Output the (X, Y) coordinate of the center of the cell containing the given text.  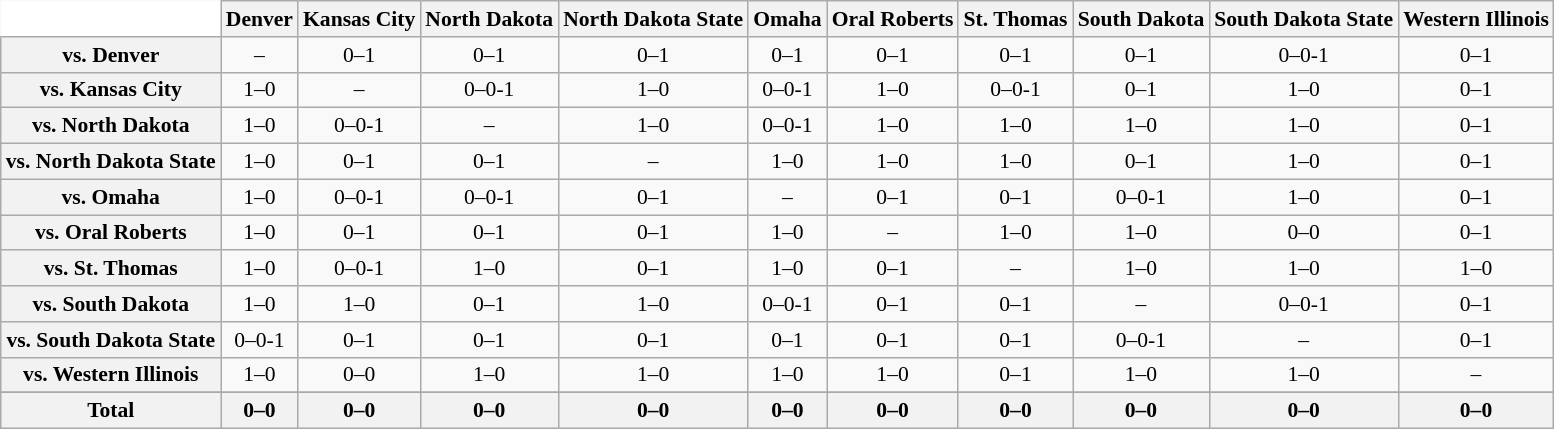
North Dakota State (653, 19)
St. Thomas (1015, 19)
Oral Roberts (893, 19)
vs. Kansas City (111, 90)
Kansas City (359, 19)
vs. North Dakota State (111, 162)
vs. Omaha (111, 197)
South Dakota State (1304, 19)
North Dakota (489, 19)
vs. North Dakota (111, 126)
vs. Denver (111, 55)
vs. St. Thomas (111, 269)
vs. Western Illinois (111, 375)
Total (111, 411)
vs. South Dakota (111, 304)
Omaha (787, 19)
vs. South Dakota State (111, 340)
Western Illinois (1476, 19)
South Dakota (1142, 19)
Denver (260, 19)
vs. Oral Roberts (111, 233)
